Scan for the cell matching the given text and deliver its [X, Y] coordinate at center. 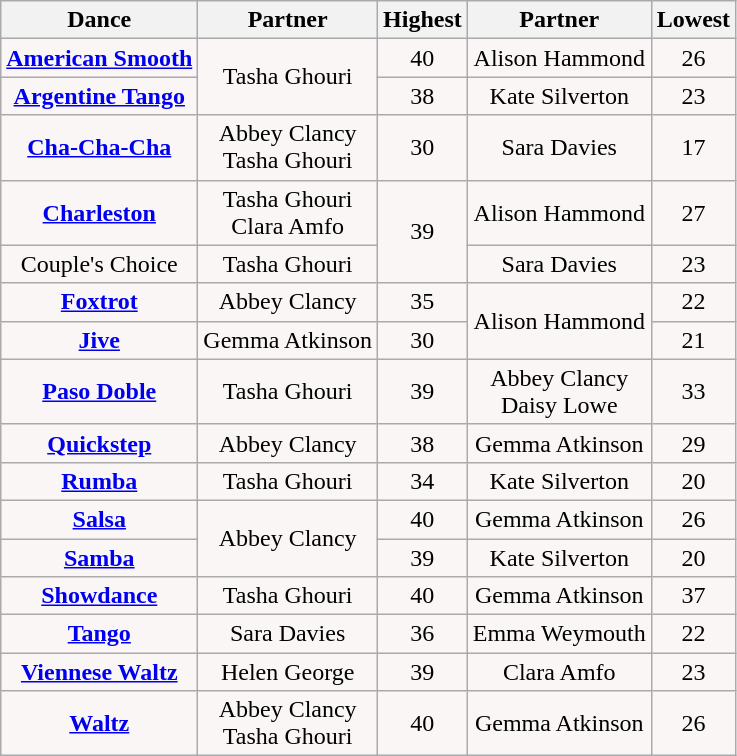
Quickstep [100, 443]
37 [693, 596]
Lowest [693, 20]
Emma Weymouth [559, 634]
Tango [100, 634]
Waltz [100, 724]
Rumba [100, 481]
Tasha GhouriClara Amfo [288, 212]
29 [693, 443]
Foxtrot [100, 302]
Paso Doble [100, 392]
Argentine Tango [100, 96]
Abbey ClancyDaisy Lowe [559, 392]
21 [693, 340]
33 [693, 392]
Highest [423, 20]
27 [693, 212]
Clara Amfo [559, 672]
34 [423, 481]
Jive [100, 340]
17 [693, 148]
35 [423, 302]
Salsa [100, 519]
Couple's Choice [100, 264]
Showdance [100, 596]
Samba [100, 557]
Dance [100, 20]
Cha-Cha-Cha [100, 148]
Helen George [288, 672]
36 [423, 634]
American Smooth [100, 58]
Charleston [100, 212]
Viennese Waltz [100, 672]
